Identify which cell holds the provided text, then report its [X, Y] central coordinate. 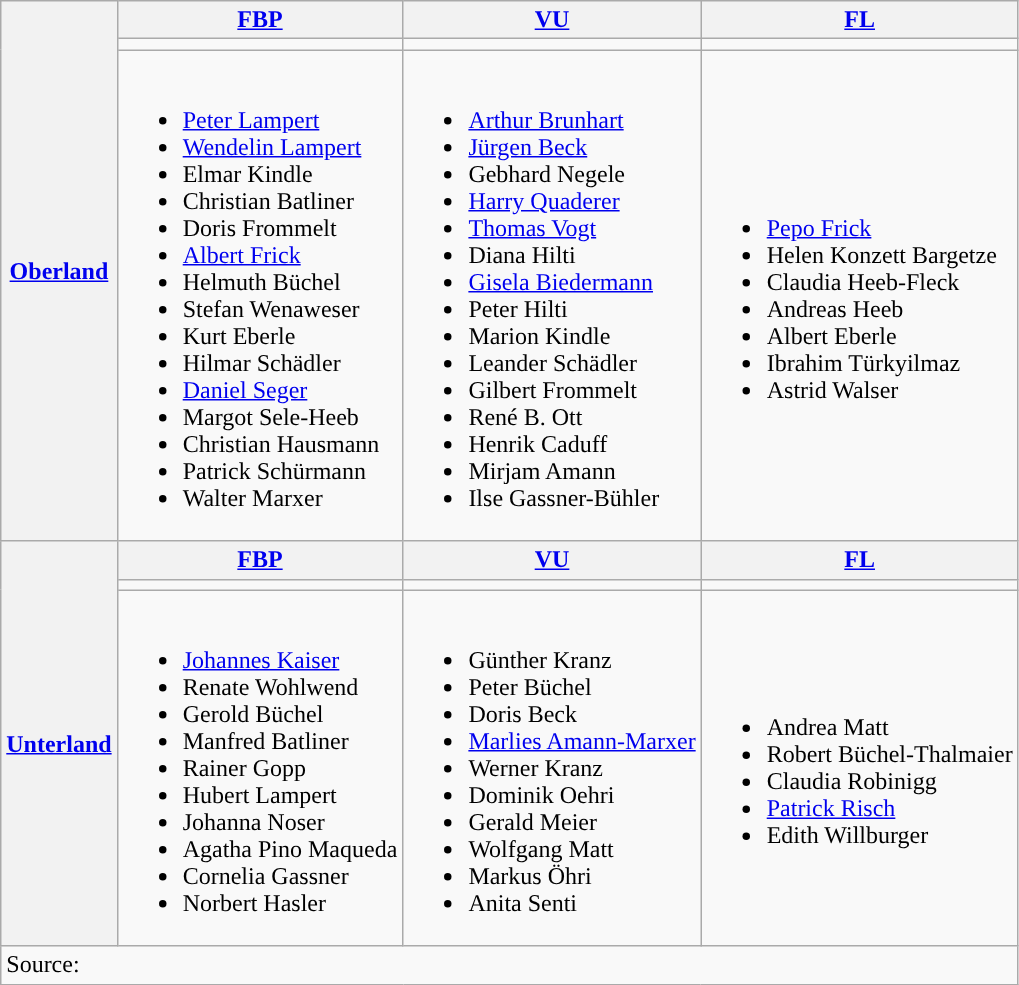
Unterland [59, 744]
Pepo FrickHelen Konzett BargetzeClaudia Heeb-FleckAndreas HeebAlbert EberleIbrahim TürkyilmazAstrid Walser [860, 296]
Source: [510, 965]
Oberland [59, 271]
Andrea MattRobert Büchel-ThalmaierClaudia RobiniggPatrick RischEdith Willburger [860, 768]
Johannes KaiserRenate WohlwendGerold BüchelManfred BatlinerRainer GoppHubert LampertJohanna NoserAgatha Pino MaquedaCornelia GassnerNorbert Hasler [260, 768]
Günther KranzPeter BüchelDoris BeckMarlies Amann-MarxerWerner KranzDominik OehriGerald MeierWolfgang MattMarkus ÖhriAnita Senti [552, 768]
